From the cell containing the given text, extract its center point as [x, y] coordinate. 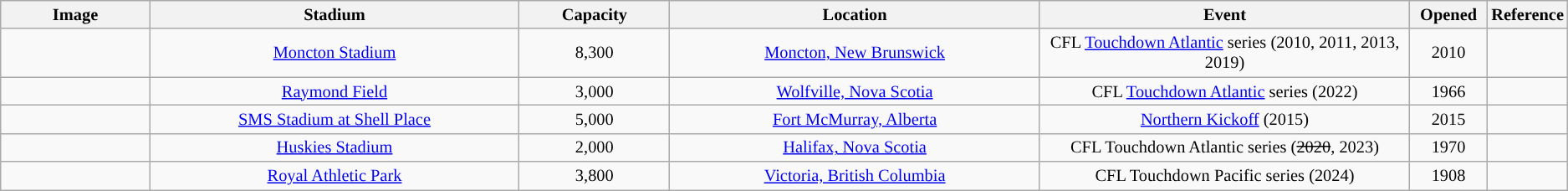
2,000 [595, 147]
Moncton Stadium [335, 53]
Northern Kickoff (2015) [1224, 119]
Victoria, British Columbia [855, 176]
2015 [1448, 119]
Image [75, 14]
CFL Touchdown Atlantic series (2022) [1224, 91]
CFL Touchdown Pacific series (2024) [1224, 176]
Halifax, Nova Scotia [855, 147]
Stadium [335, 14]
8,300 [595, 53]
Royal Athletic Park [335, 176]
Reference [1527, 14]
Event [1224, 14]
5,000 [595, 119]
Wolfville, Nova Scotia [855, 91]
2010 [1448, 53]
3,000 [595, 91]
CFL Touchdown Atlantic series (2010, 2011, 2013, 2019) [1224, 53]
Fort McMurray, Alberta [855, 119]
SMS Stadium at Shell Place [335, 119]
1966 [1448, 91]
1908 [1448, 176]
3,800 [595, 176]
Opened [1448, 14]
Huskies Stadium [335, 147]
Capacity [595, 14]
Raymond Field [335, 91]
Location [855, 14]
Moncton, New Brunswick [855, 53]
CFL Touchdown Atlantic series (2020, 2023) [1224, 147]
1970 [1448, 147]
